For the text-containing cell, return its midpoint in [x, y] coordinate format. 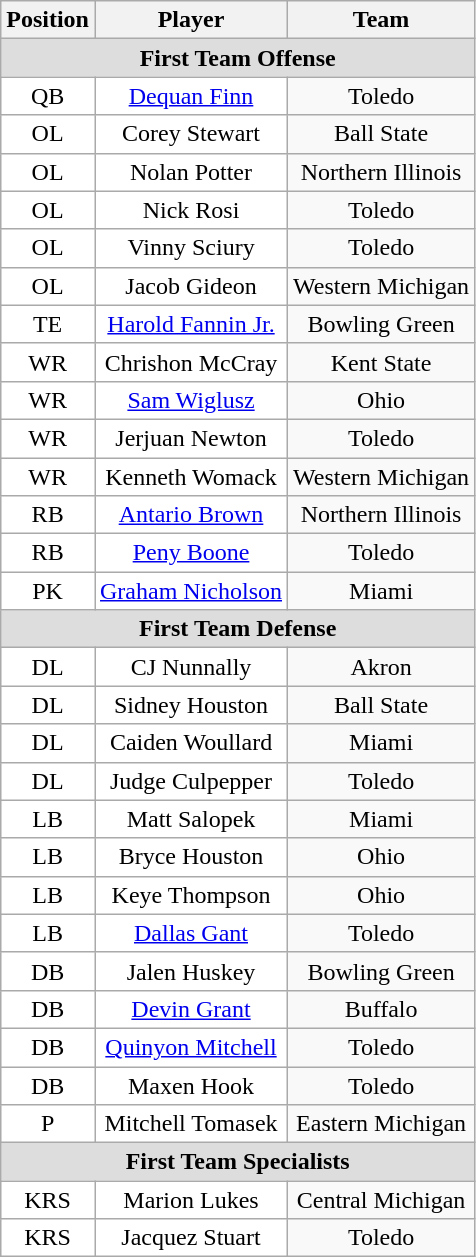
Player [190, 20]
Chrishon McCray [190, 362]
Eastern Michigan [382, 1124]
Nolan Potter [190, 172]
Central Michigan [382, 1200]
Dequan Finn [190, 96]
Bryce Houston [190, 857]
First Team Specialists [238, 1162]
Graham Nicholson [190, 591]
Akron [382, 667]
Jacquez Stuart [190, 1238]
Jacob Gideon [190, 286]
Kent State [382, 362]
Maxen Hook [190, 1085]
Kenneth Womack [190, 477]
Buffalo [382, 1009]
Jerjuan Newton [190, 438]
Antario Brown [190, 515]
Position [48, 20]
QB [48, 96]
Peny Boone [190, 553]
Nick Rosi [190, 210]
Mitchell Tomasek [190, 1124]
TE [48, 324]
Matt Salopek [190, 819]
Keye Thompson [190, 895]
Corey Stewart [190, 134]
Devin Grant [190, 1009]
Caiden Woullard [190, 743]
Sidney Houston [190, 705]
First Team Defense [238, 629]
Vinny Sciury [190, 248]
P [48, 1124]
First Team Offense [238, 58]
Team [382, 20]
Judge Culpepper [190, 781]
PK [48, 591]
Marion Lukes [190, 1200]
CJ Nunnally [190, 667]
Quinyon Mitchell [190, 1047]
Sam Wiglusz [190, 400]
Jalen Huskey [190, 971]
Harold Fannin Jr. [190, 324]
Dallas Gant [190, 933]
